From the cell containing the given text, extract its center point as (X, Y) coordinate. 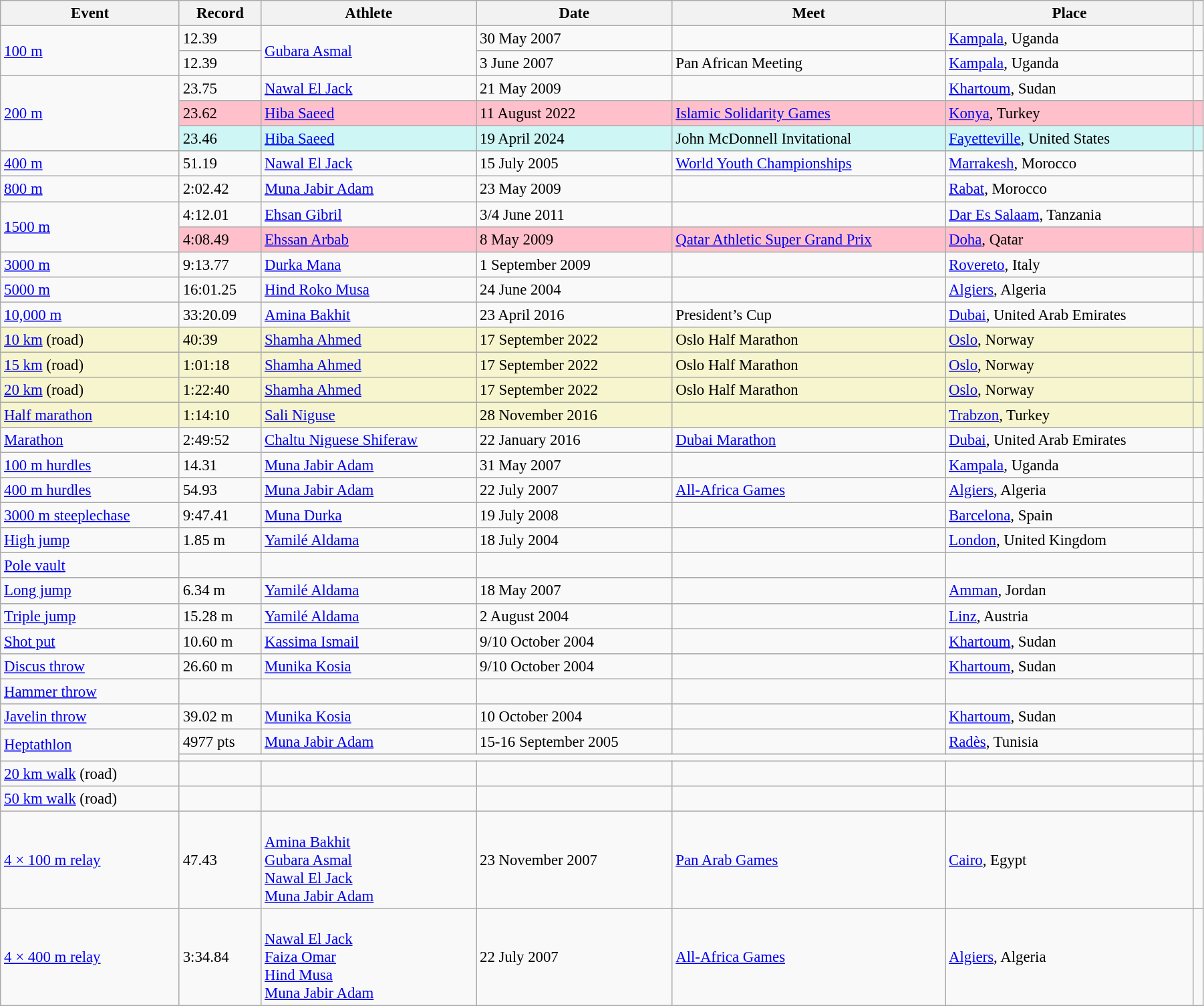
Place (1069, 13)
51.19 (220, 164)
1.85 m (220, 540)
31 May 2007 (575, 466)
Konya, Turkey (1069, 114)
Event (90, 13)
Kassima Ismail (369, 641)
Linz, Austria (1069, 616)
Heptathlon (90, 745)
23.46 (220, 139)
2 August 2004 (575, 616)
Dubai Marathon (808, 440)
22 January 2016 (575, 440)
10.60 m (220, 641)
Muna Durka (369, 516)
Triple jump (90, 616)
4:12.01 (220, 214)
100 m (90, 51)
High jump (90, 540)
1:14:10 (220, 415)
18 July 2004 (575, 540)
23 April 2016 (575, 315)
24 June 2004 (575, 289)
Sali Niguse (369, 415)
14.31 (220, 466)
23 May 2009 (575, 189)
Nawal El JackFaiza OmarHind MusaMuna Jabir Adam (369, 957)
Rabat, Morocco (1069, 189)
11 August 2022 (575, 114)
Record (220, 13)
20 km (road) (90, 390)
800 m (90, 189)
400 m (90, 164)
Ehssan Arbab (369, 239)
5000 m (90, 289)
Durka Mana (369, 265)
Barcelona, Spain (1069, 516)
Pole vault (90, 566)
18 May 2007 (575, 591)
26.60 m (220, 666)
Long jump (90, 591)
Amina BakhitGubara AsmalNawal El JackMuna Jabir Adam (369, 860)
3000 m (90, 265)
Meet (808, 13)
3000 m steeplechase (90, 516)
400 m hurdles (90, 490)
Qatar Athletic Super Grand Prix (808, 239)
Radès, Tunisia (1069, 741)
1:22:40 (220, 390)
3/4 June 2011 (575, 214)
200 m (90, 114)
Shot put (90, 641)
2:49:52 (220, 440)
Athlete (369, 13)
Half marathon (90, 415)
10 October 2004 (575, 717)
Doha, Qatar (1069, 239)
Javelin throw (90, 717)
8 May 2009 (575, 239)
Gubara Asmal (369, 51)
19 April 2024 (575, 139)
15-16 September 2005 (575, 741)
20 km walk (road) (90, 774)
President’s Cup (808, 315)
10 km (road) (90, 340)
6.34 m (220, 591)
39.02 m (220, 717)
Pan African Meeting (808, 63)
4 × 100 m relay (90, 860)
50 km walk (road) (90, 799)
Discus throw (90, 666)
Pan Arab Games (808, 860)
4:08.49 (220, 239)
15 km (road) (90, 365)
Islamic Solidarity Games (808, 114)
Amina Bakhit (369, 315)
33:20.09 (220, 315)
23 November 2007 (575, 860)
47.43 (220, 860)
4977 pts (220, 741)
Ehsan Gibril (369, 214)
John McDonnell Invitational (808, 139)
4 × 400 m relay (90, 957)
15.28 m (220, 616)
London, United Kingdom (1069, 540)
Fayetteville, United States (1069, 139)
Chaltu Niguese Shiferaw (369, 440)
Rovereto, Italy (1069, 265)
Hammer throw (90, 691)
Amman, Jordan (1069, 591)
54.93 (220, 490)
Dar Es Salaam, Tanzania (1069, 214)
2:02.42 (220, 189)
1500 m (90, 227)
16:01.25 (220, 289)
23.75 (220, 89)
1:01:18 (220, 365)
3 June 2007 (575, 63)
Date (575, 13)
9:13.77 (220, 265)
World Youth Championships (808, 164)
28 November 2016 (575, 415)
30 May 2007 (575, 39)
100 m hurdles (90, 466)
15 July 2005 (575, 164)
23.62 (220, 114)
Marrakesh, Morocco (1069, 164)
21 May 2009 (575, 89)
40:39 (220, 340)
10,000 m (90, 315)
Trabzon, Turkey (1069, 415)
Marathon (90, 440)
1 September 2009 (575, 265)
Hind Roko Musa (369, 289)
Cairo, Egypt (1069, 860)
19 July 2008 (575, 516)
3:34.84 (220, 957)
9:47.41 (220, 516)
